From the cell containing the given text, extract its center point as [x, y] coordinate. 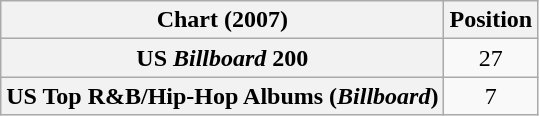
Position [491, 20]
Chart (2007) [222, 20]
US Top R&B/Hip-Hop Albums (Billboard) [222, 96]
US Billboard 200 [222, 58]
7 [491, 96]
27 [491, 58]
